Scan for the cell matching the given text and deliver its (X, Y) coordinate at center. 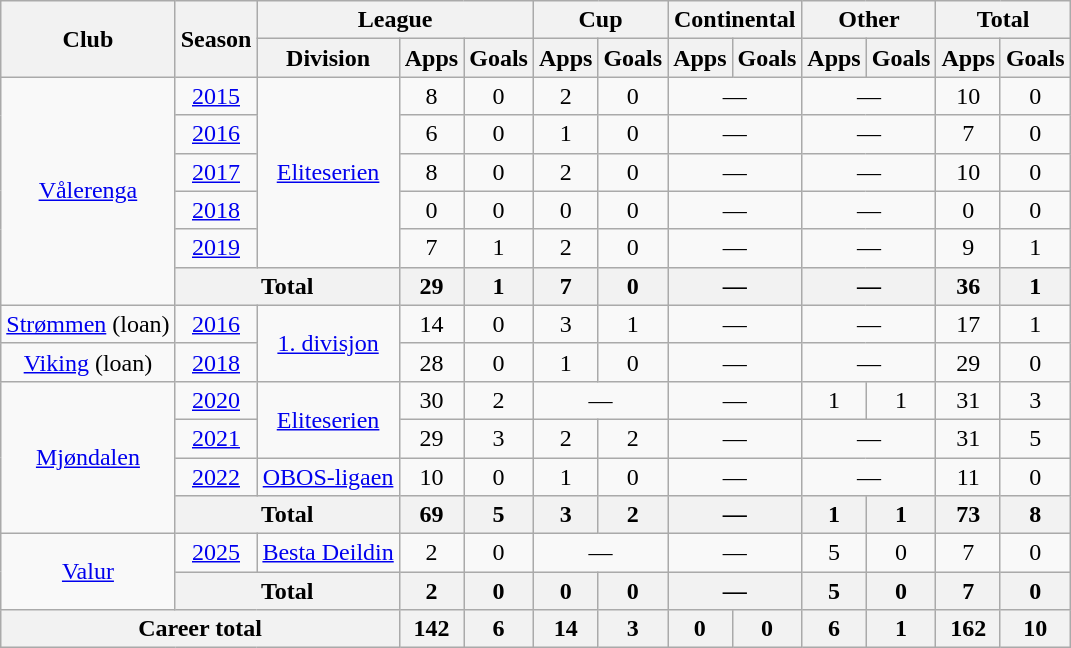
Club (88, 39)
28 (431, 362)
Division (328, 58)
League (396, 20)
Mjøndalen (88, 457)
73 (968, 515)
2019 (216, 248)
Vålerenga (88, 191)
17 (968, 324)
2025 (216, 553)
Strømmen (loan) (88, 324)
9 (968, 248)
142 (431, 629)
2022 (216, 477)
OBOS-ligaen (328, 477)
1. divisjon (328, 343)
Season (216, 39)
Career total (200, 629)
2020 (216, 400)
Continental (735, 20)
2015 (216, 96)
2021 (216, 438)
Other (869, 20)
36 (968, 286)
Cup (600, 20)
Besta Deildin (328, 553)
162 (968, 629)
30 (431, 400)
69 (431, 515)
Valur (88, 572)
11 (968, 477)
Viking (loan) (88, 362)
2017 (216, 172)
